Pinpoint the cell where the given text exists, returning its [x, y] midpoint coordinate. 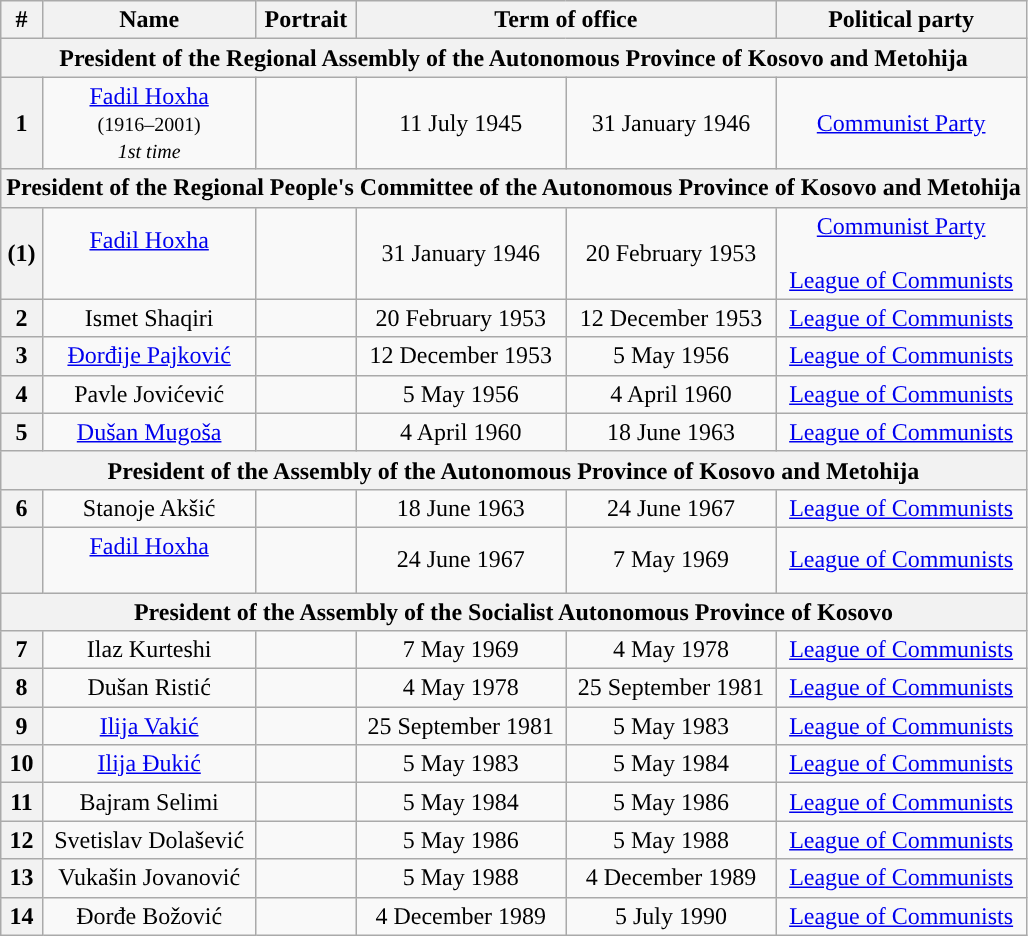
Ilaz Kurteshi [149, 650]
Pavle Jovićević [149, 394]
Political party [901, 20]
Svetislav Dolašević [149, 840]
Portrait [306, 20]
5 [22, 432]
4 [22, 394]
Bajram Selimi [149, 802]
6 [22, 508]
12 [22, 840]
Ismet Shaqiri [149, 318]
2 [22, 318]
Fadil Hoxha(1916–2001)1st time [149, 123]
11 July 1945 [461, 123]
Ilija Vakić [149, 726]
Ilija Đukić [149, 764]
8 [22, 688]
# [22, 20]
(1) [22, 253]
President of the Regional People's Committee of the Autonomous Province of Kosovo and Metohija [514, 188]
President of the Assembly of the Socialist Autonomous Province of Kosovo [514, 611]
9 [22, 726]
13 [22, 878]
Dušan Mugoša [149, 432]
7 [22, 650]
5 July 1990 [671, 916]
14 [22, 916]
3 [22, 356]
10 [22, 764]
Dušan Ristić [149, 688]
Đorđe Božović [149, 916]
Name [149, 20]
1 [22, 123]
Stanoje Akšić [149, 508]
Đorđije Pajković [149, 356]
President of the Regional Assembly of the Autonomous Province of Kosovo and Metohija [514, 58]
President of the Assembly of the Autonomous Province of Kosovo and Metohija [514, 470]
Vukašin Jovanović [149, 878]
Communist PartyLeague of Communists [901, 253]
Term of office [566, 20]
11 [22, 802]
Communist Party [901, 123]
